Return (X, Y) of the center of cell containing provided text 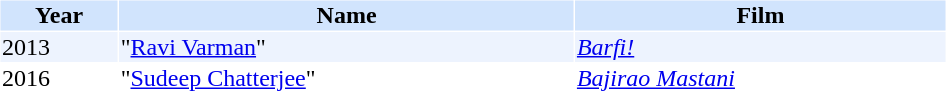
Year (58, 15)
2013 (58, 47)
Film (760, 15)
"Ravi Varman" (346, 47)
Barfi! (760, 47)
Name (346, 15)
